For the text-containing cell, return its midpoint in [x, y] coordinate format. 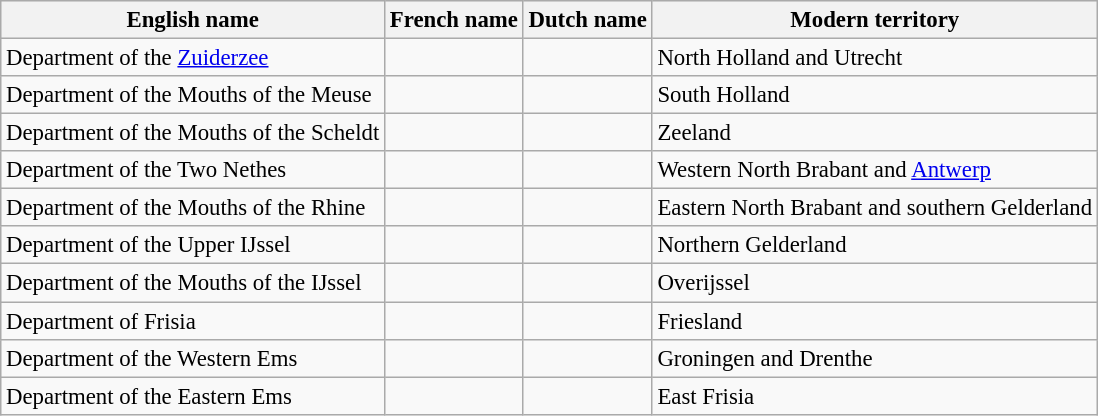
Eastern North Brabant and southern Gelderland [874, 208]
South Holland [874, 95]
Department of the Mouths of the IJssel [193, 283]
Department of the Upper IJssel [193, 245]
Department of the Western Ems [193, 358]
French name [454, 20]
Department of the Mouths of the Meuse [193, 95]
Dutch name [588, 20]
Groningen and Drenthe [874, 358]
Western North Brabant and Antwerp [874, 170]
Department of the Eastern Ems [193, 396]
Department of the Mouths of the Rhine [193, 208]
English name [193, 20]
Friesland [874, 321]
Department of the Mouths of the Scheldt [193, 133]
Zeeland [874, 133]
North Holland and Utrecht [874, 57]
Department of Frisia [193, 321]
East Frisia [874, 396]
Overijssel [874, 283]
Modern territory [874, 20]
Department of the Two Nethes [193, 170]
Northern Gelderland [874, 245]
Department of the Zuiderzee [193, 57]
